Search for the cell housing the specified text and yield its [x, y] center coordinate. 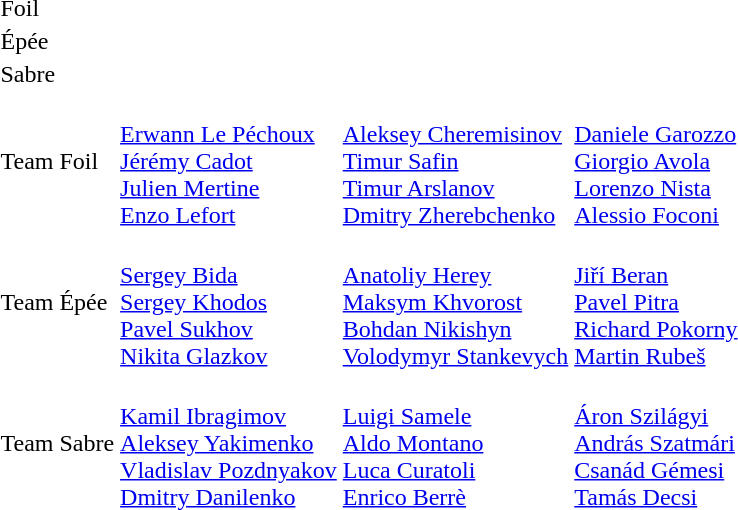
Erwann Le PéchouxJérémy CadotJulien MertineEnzo Lefort [229, 161]
Sergey BidaSergey KhodosPavel SukhovNikita Glazkov [229, 302]
Aleksey CheremisinovTimur SafinTimur ArslanovDmitry Zherebchenko [456, 161]
Anatoliy HereyMaksym KhvorostBohdan NikishynVolodymyr Stankevych [456, 302]
